Return the (x, y) coordinate for the center point of the cell that contains the specified text.  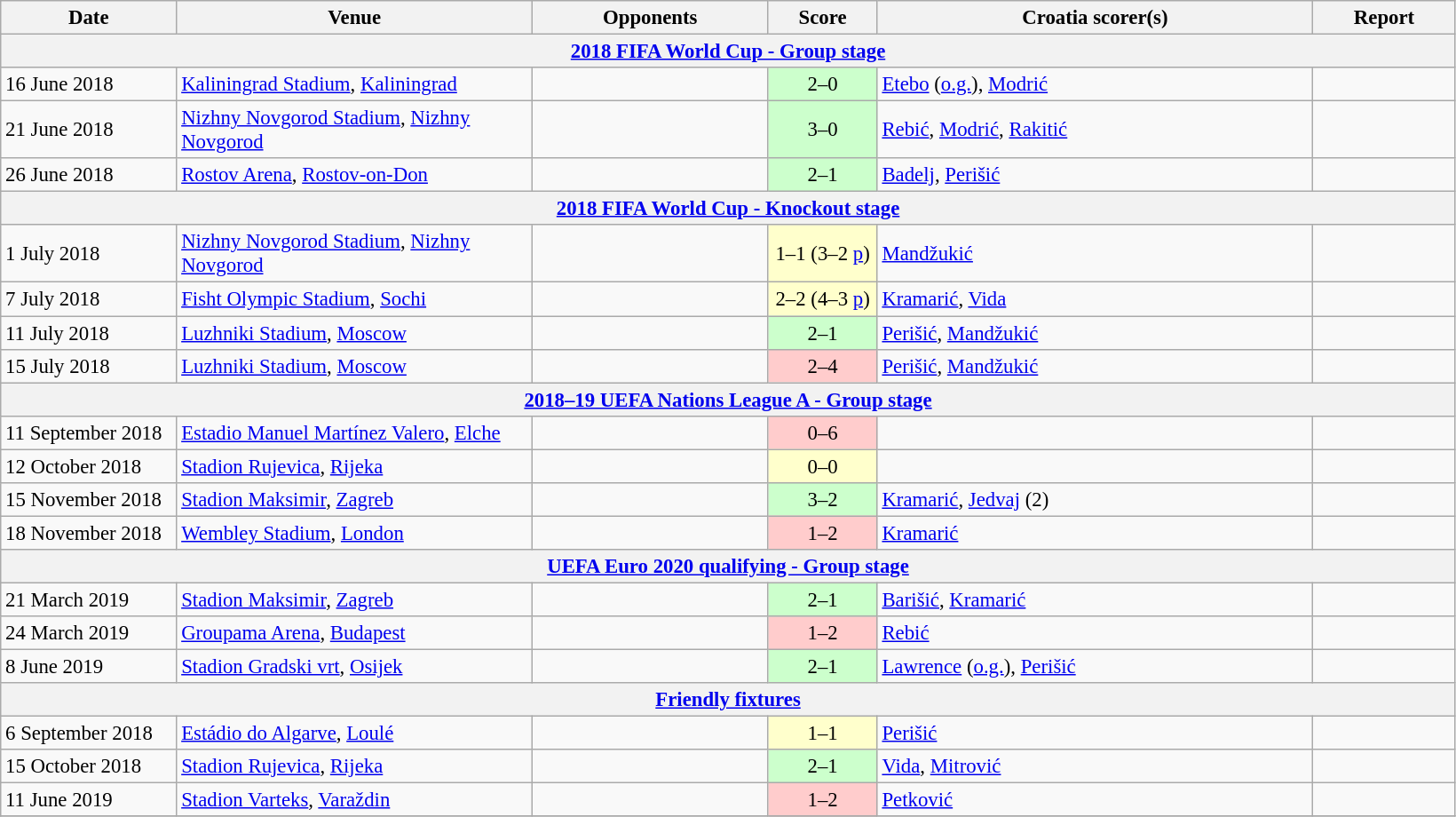
6 September 2018 (89, 734)
7 July 2018 (89, 299)
26 June 2018 (89, 175)
21 March 2019 (89, 599)
Score (822, 18)
2018–19 UEFA Nations League A - Group stage (728, 400)
15 October 2018 (89, 766)
8 June 2019 (89, 667)
Perišić (1096, 734)
Lawrence (o.g.), Perišić (1096, 667)
Wembley Stadium, London (355, 533)
24 March 2019 (89, 633)
Mandžukić (1096, 254)
Rebić (1096, 633)
1 July 2018 (89, 254)
11 June 2019 (89, 800)
2–0 (822, 84)
Croatia scorer(s) (1096, 18)
Kramarić (1096, 533)
Barišić, Kramarić (1096, 599)
Report (1385, 18)
Rebić, Modrić, Rakitić (1096, 130)
Date (89, 18)
Fisht Olympic Stadium, Sochi (355, 299)
Friendly fixtures (728, 700)
1–1 (822, 734)
0–0 (822, 466)
1–1 (3–2 p) (822, 254)
Groupama Arena, Budapest (355, 633)
Venue (355, 18)
Stadion Gradski vrt, Osijek (355, 667)
Badelj, Perišić (1096, 175)
Rostov Arena, Rostov-on-Don (355, 175)
Opponents (650, 18)
0–6 (822, 432)
3–0 (822, 130)
Petković (1096, 800)
12 October 2018 (89, 466)
16 June 2018 (89, 84)
UEFA Euro 2020 qualifying - Group stage (728, 567)
15 November 2018 (89, 500)
Vida, Mitrović (1096, 766)
11 September 2018 (89, 432)
Kaliningrad Stadium, Kaliningrad (355, 84)
Etebo (o.g.), Modrić (1096, 84)
18 November 2018 (89, 533)
Estadio Manuel Martínez Valero, Elche (355, 432)
Kramarić, Vida (1096, 299)
15 July 2018 (89, 366)
2–4 (822, 366)
Stadion Varteks, Varaždin (355, 800)
2018 FIFA World Cup - Knockout stage (728, 209)
Kramarić, Jedvaj (2) (1096, 500)
11 July 2018 (89, 333)
2018 FIFA World Cup - Group stage (728, 52)
21 June 2018 (89, 130)
3–2 (822, 500)
Estádio do Algarve, Loulé (355, 734)
2–2 (4–3 p) (822, 299)
